Provide the [x, y] coordinate of the cell's center where the given text is located.  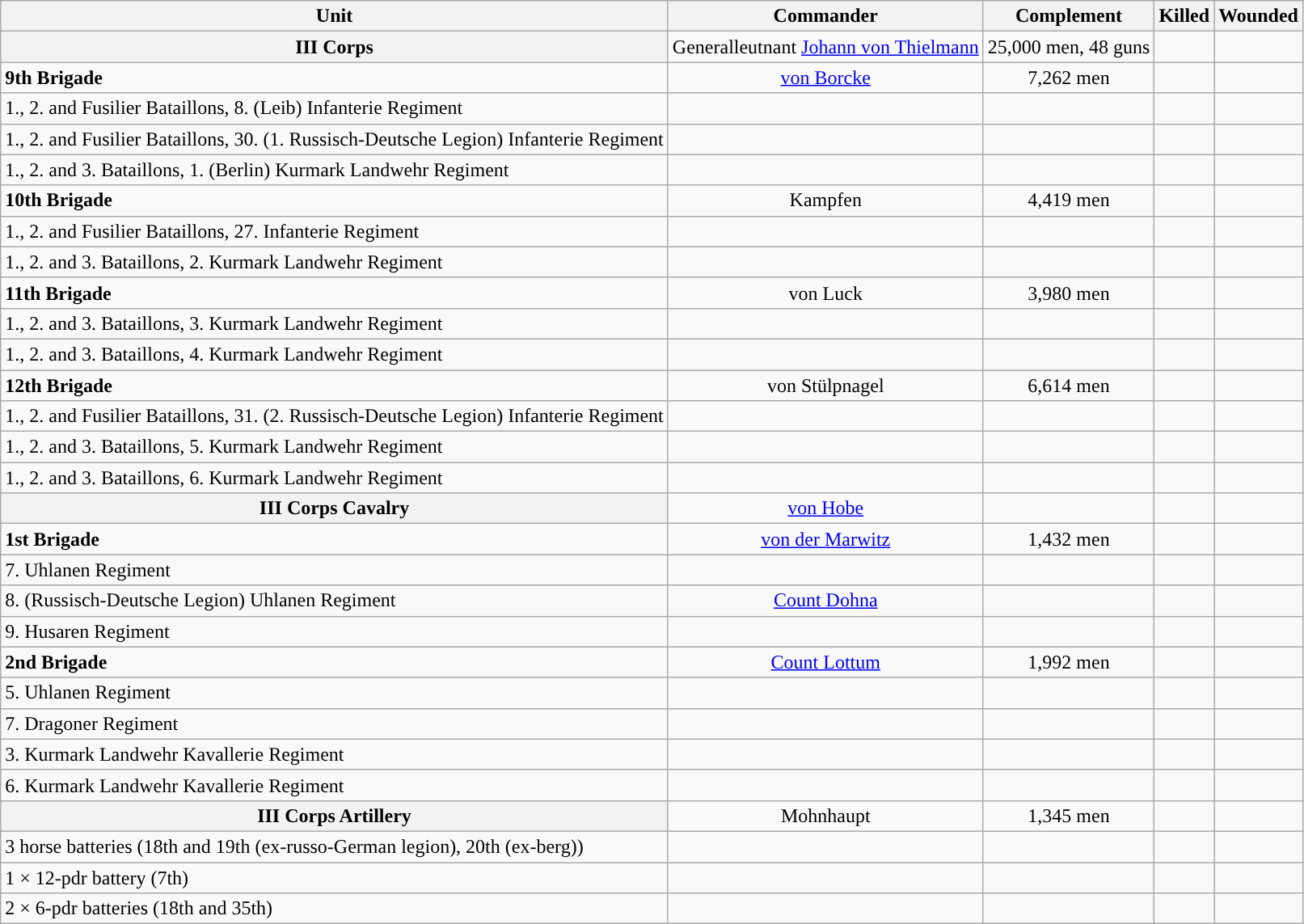
7. Uhlanen Regiment [335, 570]
Count Lottum [825, 662]
2nd Brigade [335, 662]
1st Brigade [335, 539]
Complement [1069, 16]
2 × 6-pdr batteries (18th and 35th) [335, 909]
von Hobe [825, 508]
III Corps Cavalry [335, 508]
1., 2. and 3. Bataillons, 4. Kurmark Landwehr Regiment [335, 354]
Count Dohna [825, 601]
1., 2. and Fusilier Bataillons, 31. (2. Russisch-Deutsche Legion) Infanterie Regiment [335, 416]
1,345 men [1069, 816]
6,614 men [1069, 386]
Wounded [1259, 16]
4,419 men [1069, 200]
9. Husaren Regiment [335, 631]
1,992 men [1069, 662]
Killed [1184, 16]
1 × 12-pdr battery (7th) [335, 877]
6. Kurmark Landwehr Kavallerie Regiment [335, 785]
1,432 men [1069, 539]
9th Brigade [335, 78]
Mohnhaupt [825, 816]
1., 2. and 3. Bataillons, 2. Kurmark Landwehr Regiment [335, 262]
Unit [335, 16]
Generalleutnant Johann von Thielmann [825, 47]
III Corps Artillery [335, 816]
Kampfen [825, 200]
von der Marwitz [825, 539]
25,000 men, 48 guns [1069, 47]
1., 2. and Fusilier Bataillons, 27. Infanterie Regiment [335, 231]
3,980 men [1069, 293]
5. Uhlanen Regiment [335, 693]
von Borcke [825, 78]
3 horse batteries (18th and 19th (ex-russo-German legion), 20th (ex-berg)) [335, 846]
8. (Russisch-Deutsche Legion) Uhlanen Regiment [335, 601]
von Stülpnagel [825, 386]
1., 2. and 3. Bataillons, 1. (Berlin) Kurmark Landwehr Regiment [335, 170]
7,262 men [1069, 78]
1., 2. and Fusilier Bataillons, 30. (1. Russisch-Deutsche Legion) Infanterie Regiment [335, 139]
von Luck [825, 293]
11th Brigade [335, 293]
Commander [825, 16]
3. Kurmark Landwehr Kavallerie Regiment [335, 754]
III Corps [335, 47]
10th Brigade [335, 200]
1., 2. and 3. Bataillons, 3. Kurmark Landwehr Regiment [335, 323]
1., 2. and 3. Bataillons, 5. Kurmark Landwehr Regiment [335, 447]
7. Dragoner Regiment [335, 724]
1., 2. and Fusilier Bataillons, 8. (Leib) Infanterie Regiment [335, 108]
1., 2. and 3. Bataillons, 6. Kurmark Landwehr Regiment [335, 478]
12th Brigade [335, 386]
